Provide the (x, y) coordinate of the cell's center where the given text is located.  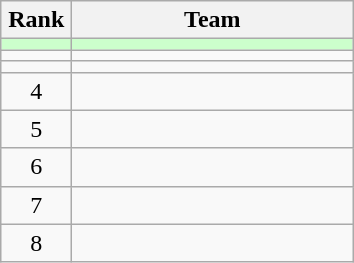
5 (36, 129)
7 (36, 205)
6 (36, 167)
Rank (36, 20)
4 (36, 91)
8 (36, 243)
Team (212, 20)
